From the cell containing the given text, extract its center point as (x, y) coordinate. 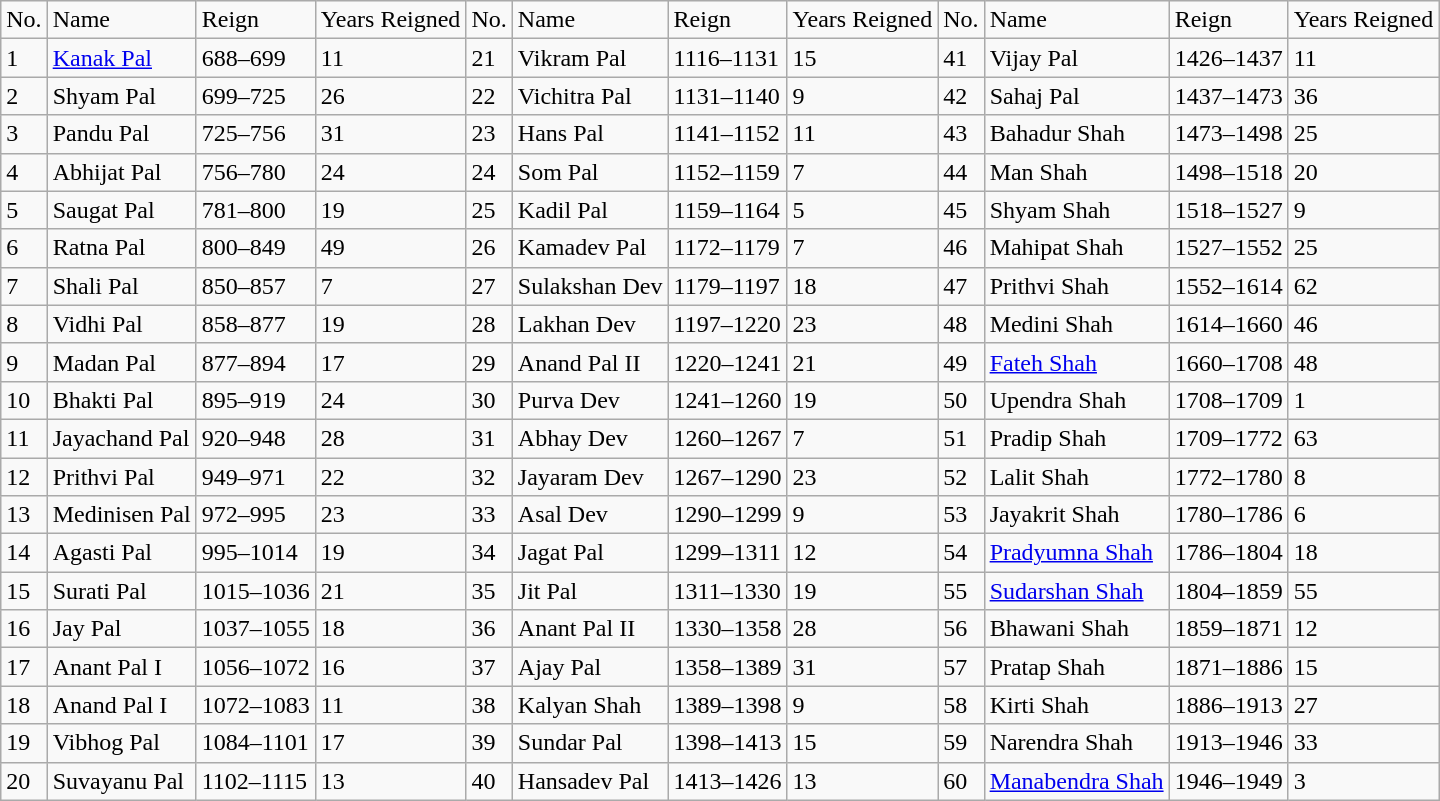
30 (489, 400)
41 (961, 58)
Narendra Shah (1076, 743)
1708–1709 (1228, 400)
Sundar Pal (590, 743)
1786–1804 (1228, 553)
Anant Pal II (590, 629)
1197–1220 (728, 324)
Kamadev Pal (590, 248)
699–725 (256, 96)
1946–1949 (1228, 781)
37 (489, 667)
1037–1055 (256, 629)
32 (489, 477)
Madan Pal (122, 362)
63 (1364, 438)
1709–1772 (1228, 438)
42 (961, 96)
Vibhog Pal (122, 743)
1614–1660 (1228, 324)
Man Shah (1076, 172)
1871–1886 (1228, 667)
Jayakrit Shah (1076, 515)
50 (961, 400)
Manabendra Shah (1076, 781)
Kanak Pal (122, 58)
Jayaram Dev (590, 477)
Bhawani Shah (1076, 629)
2 (24, 96)
1056–1072 (256, 667)
Pradyumna Shah (1076, 553)
Anant Pal I (122, 667)
Saugat Pal (122, 210)
1913–1946 (1228, 743)
Pradip Shah (1076, 438)
62 (1364, 286)
Fateh Shah (1076, 362)
1220–1241 (728, 362)
1159–1164 (728, 210)
Vikram Pal (590, 58)
1152–1159 (728, 172)
1660–1708 (1228, 362)
1299–1311 (728, 553)
Hans Pal (590, 134)
Vichitra Pal (590, 96)
4 (24, 172)
60 (961, 781)
1015–1036 (256, 591)
Purva Dev (590, 400)
Som Pal (590, 172)
35 (489, 591)
725–756 (256, 134)
Kirti Shah (1076, 705)
877–894 (256, 362)
Abhay Dev (590, 438)
781–800 (256, 210)
1413–1426 (728, 781)
1141–1152 (728, 134)
Sulakshan Dev (590, 286)
800–849 (256, 248)
Bhakti Pal (122, 400)
40 (489, 781)
1072–1083 (256, 705)
850–857 (256, 286)
Prithvi Shah (1076, 286)
1886–1913 (1228, 705)
1260–1267 (728, 438)
54 (961, 553)
39 (489, 743)
895–919 (256, 400)
14 (24, 553)
Pratap Shah (1076, 667)
1552–1614 (1228, 286)
Bahadur Shah (1076, 134)
Anand Pal II (590, 362)
1780–1786 (1228, 515)
Suvayanu Pal (122, 781)
Abhijat Pal (122, 172)
1473–1498 (1228, 134)
Jayachand Pal (122, 438)
53 (961, 515)
1772–1780 (1228, 477)
Lalit Shah (1076, 477)
56 (961, 629)
Kadil Pal (590, 210)
Prithvi Pal (122, 477)
Anand Pal I (122, 705)
1102–1115 (256, 781)
59 (961, 743)
Lakhan Dev (590, 324)
47 (961, 286)
1290–1299 (728, 515)
Medini Shah (1076, 324)
995–1014 (256, 553)
Jit Pal (590, 591)
1389–1398 (728, 705)
858–877 (256, 324)
Mahipat Shah (1076, 248)
1518–1527 (1228, 210)
57 (961, 667)
1179–1197 (728, 286)
1437–1473 (1228, 96)
1398–1413 (728, 743)
Agasti Pal (122, 553)
Ajay Pal (590, 667)
1084–1101 (256, 743)
Medinisen Pal (122, 515)
688–699 (256, 58)
1131–1140 (728, 96)
Ratna Pal (122, 248)
52 (961, 477)
Hansadev Pal (590, 781)
Jagat Pal (590, 553)
1267–1290 (728, 477)
1241–1260 (728, 400)
1172–1179 (728, 248)
Sudarshan Shah (1076, 591)
Jay Pal (122, 629)
43 (961, 134)
Kalyan Shah (590, 705)
Shyam Shah (1076, 210)
Sahaj Pal (1076, 96)
1311–1330 (728, 591)
Upendra Shah (1076, 400)
1330–1358 (728, 629)
Asal Dev (590, 515)
1804–1859 (1228, 591)
Surati Pal (122, 591)
949–971 (256, 477)
45 (961, 210)
Vidhi Pal (122, 324)
1527–1552 (1228, 248)
1426–1437 (1228, 58)
1498–1518 (1228, 172)
10 (24, 400)
Vijay Pal (1076, 58)
34 (489, 553)
44 (961, 172)
756–780 (256, 172)
51 (961, 438)
Shali Pal (122, 286)
920–948 (256, 438)
Pandu Pal (122, 134)
1859–1871 (1228, 629)
Shyam Pal (122, 96)
1358–1389 (728, 667)
38 (489, 705)
1116–1131 (728, 58)
58 (961, 705)
29 (489, 362)
972–995 (256, 515)
